Search for the cell housing the specified text and yield its [x, y] center coordinate. 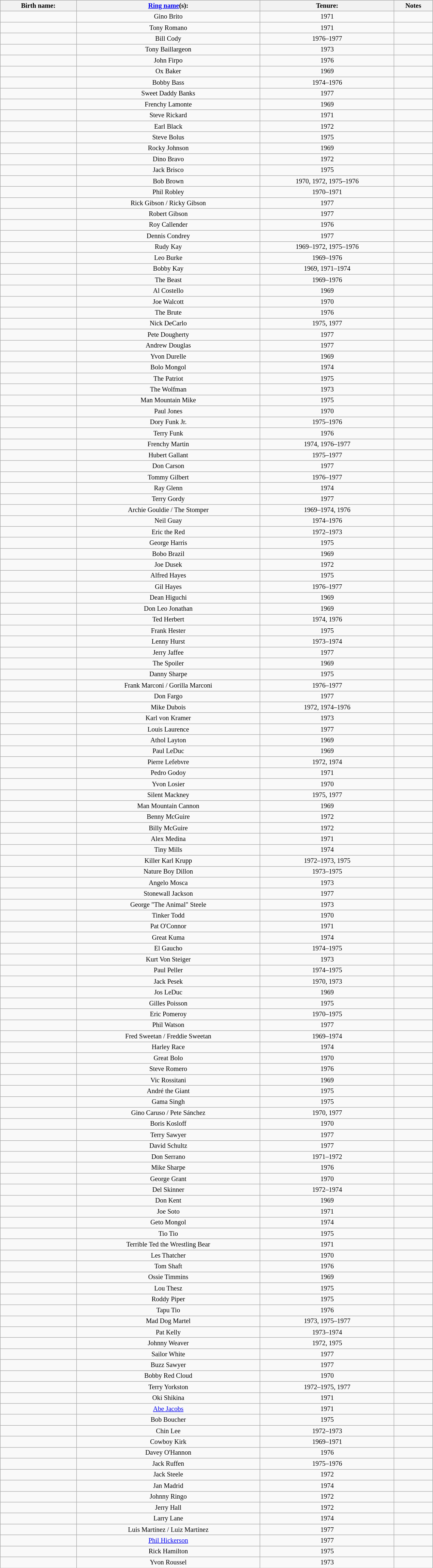
1972–1974 [327, 1190]
Alfred Hayes [168, 576]
Notes [413, 6]
The Brute [168, 313]
Lou Thesz [168, 1288]
1969–1972, 1975–1976 [327, 247]
Leo Burke [168, 258]
Robert Gibson [168, 214]
1970, 1972, 1975–1976 [327, 181]
Rocky Johnson [168, 148]
Neil Guay [168, 521]
Gino Brito [168, 17]
Tio Tio [168, 1233]
George Harris [168, 543]
Hubert Gallant [168, 455]
Phil Hickerson [168, 1540]
Sweet Daddy Banks [168, 93]
Eric the Red [168, 532]
Ring name(s): [168, 6]
Tenure: [327, 6]
Dory Funk Jr. [168, 422]
Athol Layton [168, 740]
Buzz Sawyer [168, 1365]
Killer Karl Krupp [168, 861]
Roddy Piper [168, 1299]
Tom Shaft [168, 1266]
Pete Dougherty [168, 335]
Rick Gibson / Ricky Gibson [168, 203]
Silent Mackney [168, 795]
Terry Funk [168, 433]
Don Kent [168, 1201]
Les Thatcher [168, 1255]
Bolo Mongol [168, 367]
Terrible Ted the Wrestling Bear [168, 1245]
The Patriot [168, 378]
Stonewall Jackson [168, 893]
1972, 1974–1976 [327, 707]
Cowboy Kirk [168, 1442]
Jerry Jaffee [168, 652]
Fred Sweetan / Freddie Sweetan [168, 1036]
David Schultz [168, 1146]
Lenny Hurst [168, 641]
Oki Shikina [168, 1398]
1972, 1975 [327, 1343]
Danny Sharpe [168, 674]
Mike Sharpe [168, 1168]
Nick DeCarlo [168, 323]
Mad Dog Martel [168, 1321]
Sailor White [168, 1354]
Phil Robley [168, 192]
Jack Steele [168, 1475]
Archie Gouldie / The Stomper [168, 510]
Del Skinner [168, 1190]
The Beast [168, 280]
John Firpo [168, 61]
Jan Madrid [168, 1486]
1969–1974 [327, 1036]
Mike Dubois [168, 707]
1974, 1976 [327, 620]
Angelo Mosca [168, 883]
Benny McGuire [168, 817]
Abe Jacobs [168, 1409]
Bill Cody [168, 38]
Alex Medina [168, 839]
Chin Lee [168, 1431]
George "The Animal" Steele [168, 905]
Bobby Red Cloud [168, 1376]
Birth name: [38, 6]
Dino Bravo [168, 159]
1974, 1976–1977 [327, 444]
Great Bolo [168, 1058]
1971–1972 [327, 1157]
1975–1977 [327, 455]
Luis Martínez / Luiz Martínez [168, 1530]
Geto Mongol [168, 1222]
Vic Rossitani [168, 1080]
Ted Herbert [168, 620]
1972, 1974 [327, 762]
Don Serrano [168, 1157]
1973, 1975–1977 [327, 1321]
Rick Hamilton [168, 1551]
Pedro Godoy [168, 773]
Rudy Kay [168, 247]
Steve Romero [168, 1069]
Earl Black [168, 126]
El Gaucho [168, 948]
George Grant [168, 1179]
Gino Caruso / Pete Sánchez [168, 1113]
Tony Romano [168, 28]
1970, 1977 [327, 1113]
Don Fargo [168, 696]
Tommy Gilbert [168, 477]
Harley Race [168, 1047]
Bob Brown [168, 181]
Pat O'Connor [168, 926]
1972–1975, 1977 [327, 1387]
Jack Pesek [168, 981]
Great Kuma [168, 937]
Terry Gordy [168, 499]
Pierre Lefebvre [168, 762]
Andrew Douglas [168, 346]
Davey O'Hannon [168, 1453]
Eric Pomeroy [168, 1014]
Jos LeDuc [168, 992]
1969–1974, 1976 [327, 510]
1969, 1971–1974 [327, 269]
Boris Kosloff [168, 1124]
Larry Lane [168, 1518]
Gama Singh [168, 1102]
Dean Higuchi [168, 598]
Jerry Hall [168, 1507]
The Spoiler [168, 663]
Yvon Losier [168, 784]
Ray Glenn [168, 488]
Joe Soto [168, 1212]
Jack Ruffen [168, 1464]
Roy Callender [168, 225]
Ox Baker [168, 71]
Paul Jones [168, 411]
Bob Boucher [168, 1420]
Yvon Durelle [168, 356]
Bobo Brazil [168, 554]
Dennis Condrey [168, 236]
Tinker Todd [168, 916]
Pat Kelly [168, 1332]
Gilles Poisson [168, 1003]
The Wolfman [168, 389]
Paul Peller [168, 970]
Bobby Bass [168, 82]
Paul LeDuc [168, 751]
Man Mountain Cannon [168, 806]
Al Costello [168, 291]
1970–1971 [327, 192]
Yvon Roussel [168, 1562]
1970, 1973 [327, 981]
Ossie Timmins [168, 1277]
Karl von Kramer [168, 718]
1972–1973, 1975 [327, 861]
1969–1971 [327, 1442]
Frank Hester [168, 631]
Nature Boy Dillon [168, 872]
Gil Hayes [168, 587]
Frank Marconi / Gorilla Marconi [168, 685]
Bobby Kay [168, 269]
Jack Brisco [168, 170]
Billy McGuire [168, 828]
Man Mountain Mike [168, 400]
Kurt Von Steiger [168, 959]
Johnny Ringo [168, 1497]
1973–1975 [327, 872]
Terry Yorkston [168, 1387]
Joe Walcott [168, 302]
Phil Watson [168, 1025]
Louis Laurence [168, 729]
Frenchy Martin [168, 444]
Joe Dusek [168, 565]
1970–1975 [327, 1014]
Johnny Weaver [168, 1343]
Don Carson [168, 466]
Tiny Mills [168, 850]
Don Leo Jonathan [168, 608]
Frenchy Lamonte [168, 104]
Tony Baillargeon [168, 50]
Terry Sawyer [168, 1135]
Steve Rickard [168, 115]
André the Giant [168, 1091]
Tapu Tio [168, 1310]
Steve Bolus [168, 137]
